Identify which cell holds the provided text, then report its [x, y] central coordinate. 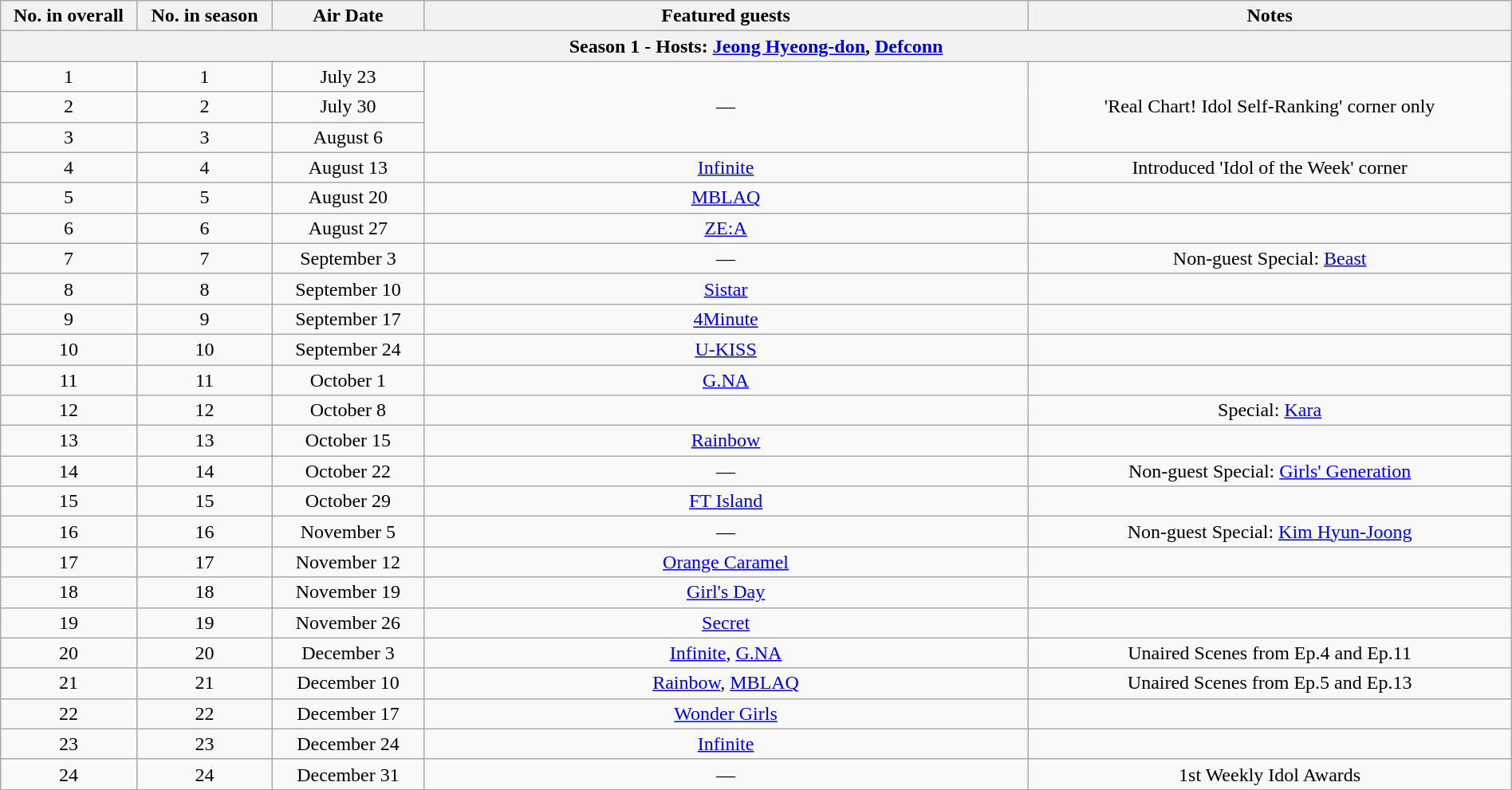
July 23 [348, 77]
November 12 [348, 562]
U-KISS [726, 349]
Wonder Girls [726, 713]
FT Island [726, 501]
Unaired Scenes from Ep.5 and Ep.13 [1270, 683]
September 17 [348, 319]
October 8 [348, 411]
August 27 [348, 228]
1st Weekly Idol Awards [1270, 774]
August 20 [348, 198]
'Real Chart! Idol Self-Ranking' corner only [1270, 107]
December 31 [348, 774]
Secret [726, 623]
October 15 [348, 441]
G.NA [726, 380]
Notes [1270, 16]
Special: Kara [1270, 411]
September 10 [348, 289]
MBLAQ [726, 198]
Rainbow, MBLAQ [726, 683]
Air Date [348, 16]
August 13 [348, 167]
Season 1 - Hosts: Jeong Hyeong-don, Defconn [756, 46]
October 22 [348, 471]
Non-guest Special: Girls' Generation [1270, 471]
Unaired Scenes from Ep.4 and Ep.11 [1270, 653]
November 26 [348, 623]
December 3 [348, 653]
September 24 [348, 349]
December 17 [348, 713]
Girl's Day [726, 592]
December 24 [348, 744]
September 3 [348, 258]
July 30 [348, 107]
Non-guest Special: Kim Hyun-Joong [1270, 532]
Introduced 'Idol of the Week' corner [1270, 167]
August 6 [348, 137]
Infinite, G.NA [726, 653]
ZE:A [726, 228]
Orange Caramel [726, 562]
Non-guest Special: Beast [1270, 258]
October 29 [348, 501]
October 1 [348, 380]
Featured guests [726, 16]
Rainbow [726, 441]
November 5 [348, 532]
November 19 [348, 592]
No. in overall [69, 16]
Sistar [726, 289]
December 10 [348, 683]
4Minute [726, 319]
No. in season [204, 16]
